Output the [X, Y] coordinate of the center of the cell containing the given text.  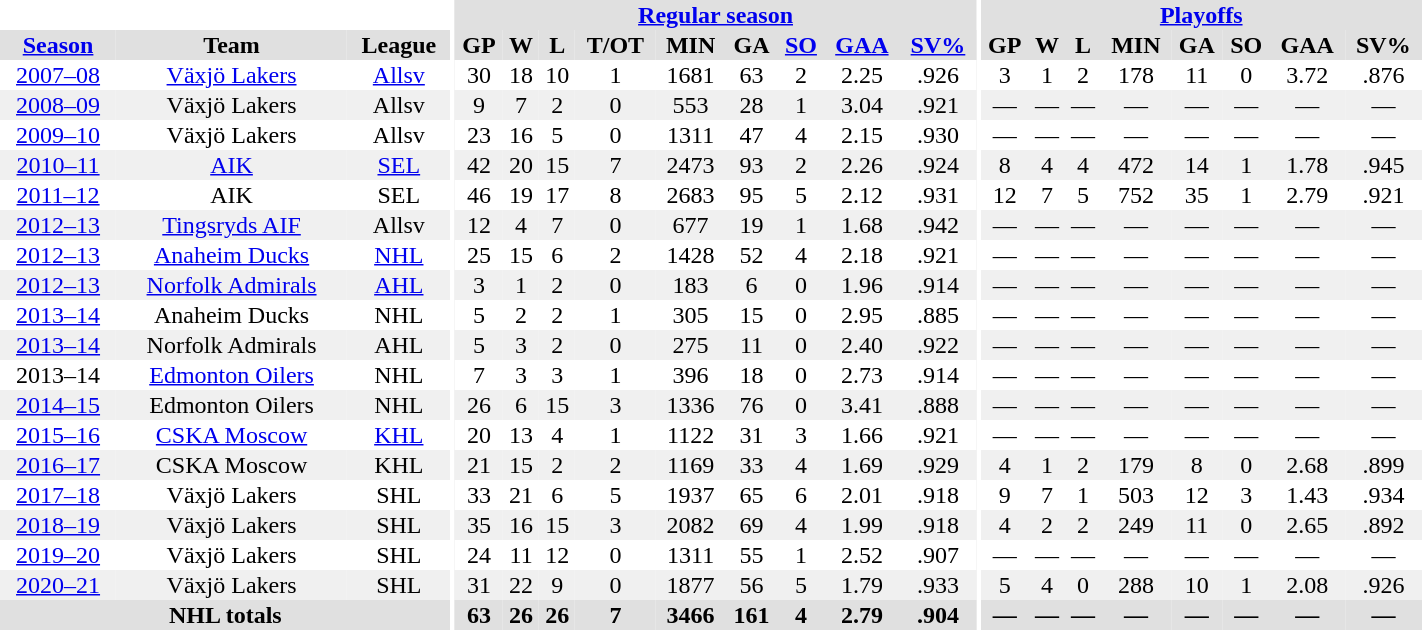
28 [752, 105]
1.69 [862, 465]
2020–21 [58, 585]
League [399, 45]
288 [1136, 585]
46 [479, 195]
1169 [691, 465]
2.12 [862, 195]
.922 [938, 345]
.931 [938, 195]
76 [752, 405]
.907 [938, 555]
275 [691, 345]
2.73 [862, 375]
65 [752, 495]
.945 [1384, 165]
1681 [691, 75]
2016–17 [58, 465]
1.68 [862, 225]
1877 [691, 585]
Regular season [716, 15]
2473 [691, 165]
2.25 [862, 75]
2015–16 [58, 435]
1.43 [1308, 495]
14 [1197, 165]
1.66 [862, 435]
2.68 [1308, 465]
Tingsryds AIF [232, 225]
2.01 [862, 495]
503 [1136, 495]
22 [521, 585]
2.18 [862, 255]
2.65 [1308, 525]
2017–18 [58, 495]
3.41 [862, 405]
752 [1136, 195]
.892 [1384, 525]
.942 [938, 225]
2.40 [862, 345]
3466 [691, 615]
1.79 [862, 585]
2683 [691, 195]
.930 [938, 135]
179 [1136, 465]
2008–09 [58, 105]
305 [691, 315]
178 [1136, 75]
2018–19 [58, 525]
2009–10 [58, 135]
1.99 [862, 525]
23 [479, 135]
1.96 [862, 285]
.934 [1384, 495]
2.15 [862, 135]
42 [479, 165]
3.04 [862, 105]
30 [479, 75]
Season [58, 45]
472 [1136, 165]
2014–15 [58, 405]
93 [752, 165]
.904 [938, 615]
1336 [691, 405]
Playoffs [1201, 15]
2.08 [1308, 585]
.929 [938, 465]
2.26 [862, 165]
13 [521, 435]
17 [557, 195]
1.78 [1308, 165]
95 [752, 195]
.933 [938, 585]
183 [691, 285]
3.72 [1308, 75]
.888 [938, 405]
25 [479, 255]
.924 [938, 165]
2082 [691, 525]
2010–11 [58, 165]
1937 [691, 495]
553 [691, 105]
24 [479, 555]
55 [752, 555]
2011–12 [58, 195]
2007–08 [58, 75]
396 [691, 375]
1428 [691, 255]
47 [752, 135]
52 [752, 255]
2.52 [862, 555]
.885 [938, 315]
NHL totals [226, 615]
56 [752, 585]
677 [691, 225]
2.95 [862, 315]
Team [232, 45]
.899 [1384, 465]
161 [752, 615]
.876 [1384, 75]
249 [1136, 525]
2019–20 [58, 555]
T/OT [616, 45]
69 [752, 525]
1122 [691, 435]
